Capture the cell that displays the provided text and extract its [X, Y] central coordinate. 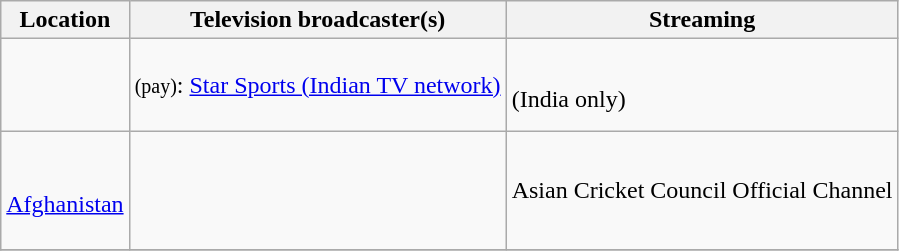
Streaming [702, 20]
Asian Cricket Council Official Channel [702, 190]
Afghanistan [65, 190]
(pay): Star Sports (Indian TV network) [318, 85]
Television broadcaster(s) [318, 20]
(India only) [702, 85]
Location [65, 20]
